Search for the cell housing the specified text and yield its [x, y] center coordinate. 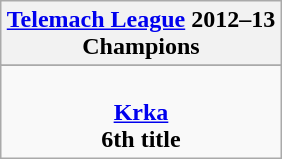
Krka6th title [140, 112]
Telemach League 2012–13Champions [140, 34]
